Output the (x, y) coordinate of the center of the cell containing the given text.  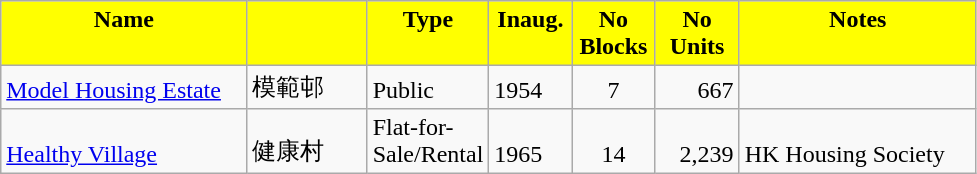
Inaug. (530, 34)
No Units (697, 34)
模範邨 (307, 88)
Healthy Village (124, 140)
No Blocks (614, 34)
Notes (858, 34)
7 (614, 88)
Model Housing Estate (124, 88)
Flat-for-Sale/Rental (428, 140)
健康村 (307, 140)
1954 (530, 88)
HK Housing Society (858, 140)
1965 (530, 140)
667 (697, 88)
Type (428, 34)
Public (428, 88)
14 (614, 140)
Name (124, 34)
2,239 (697, 140)
